Return the (x, y) coordinate for the center point of the cell that contains the specified text.  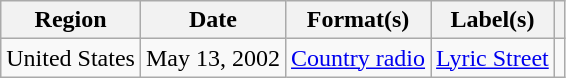
Format(s) (358, 20)
May 13, 2002 (212, 58)
Date (212, 20)
Region (71, 20)
Label(s) (493, 20)
Country radio (358, 58)
United States (71, 58)
Lyric Street (493, 58)
